Extract the [X, Y] coordinate from the center of the cell holding the provided text.  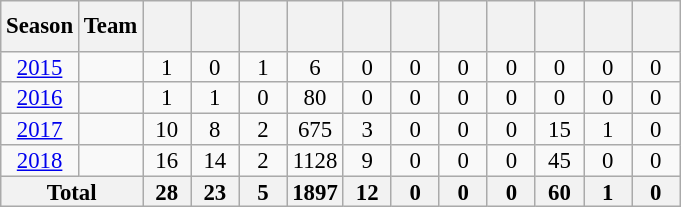
Season [40, 26]
60 [559, 192]
9 [367, 160]
2018 [40, 160]
Total [72, 192]
16 [167, 160]
2016 [40, 98]
2017 [40, 130]
28 [167, 192]
3 [367, 130]
8 [215, 130]
45 [559, 160]
2015 [40, 66]
675 [315, 130]
Team [110, 26]
23 [215, 192]
5 [263, 192]
10 [167, 130]
80 [315, 98]
14 [215, 160]
15 [559, 130]
1897 [315, 192]
1128 [315, 160]
12 [367, 192]
6 [315, 66]
